Return the [X, Y] coordinate for the center point of the cell that contains the specified text.  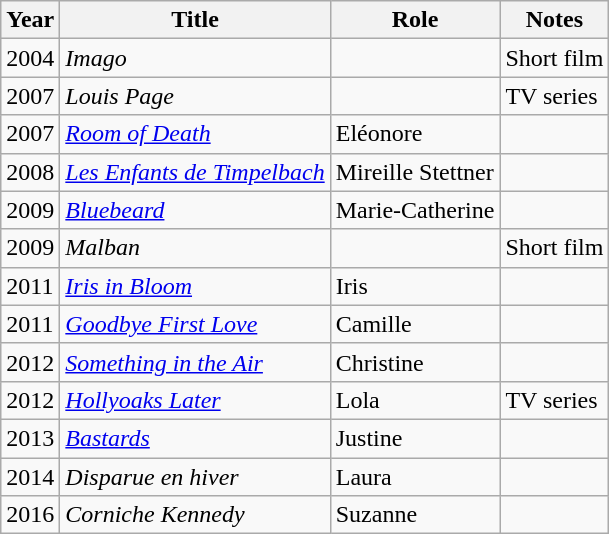
Room of Death [195, 134]
2016 [30, 515]
2004 [30, 58]
Louis Page [195, 96]
Eléonore [415, 134]
Mireille Stettner [415, 172]
Goodbye First Love [195, 324]
Hollyoaks Later [195, 400]
2013 [30, 438]
Disparue en hiver [195, 477]
Lola [415, 400]
Imago [195, 58]
Marie-Catherine [415, 210]
Laura [415, 477]
Role [415, 20]
Les Enfants de Timpelbach [195, 172]
2014 [30, 477]
Iris in Bloom [195, 286]
2008 [30, 172]
Justine [415, 438]
Bluebeard [195, 210]
Notes [554, 20]
Something in the Air [195, 362]
Iris [415, 286]
Year [30, 20]
Bastards [195, 438]
Title [195, 20]
Malban [195, 248]
Corniche Kennedy [195, 515]
Suzanne [415, 515]
Camille [415, 324]
Christine [415, 362]
